Return (X, Y) of the center of cell containing provided text 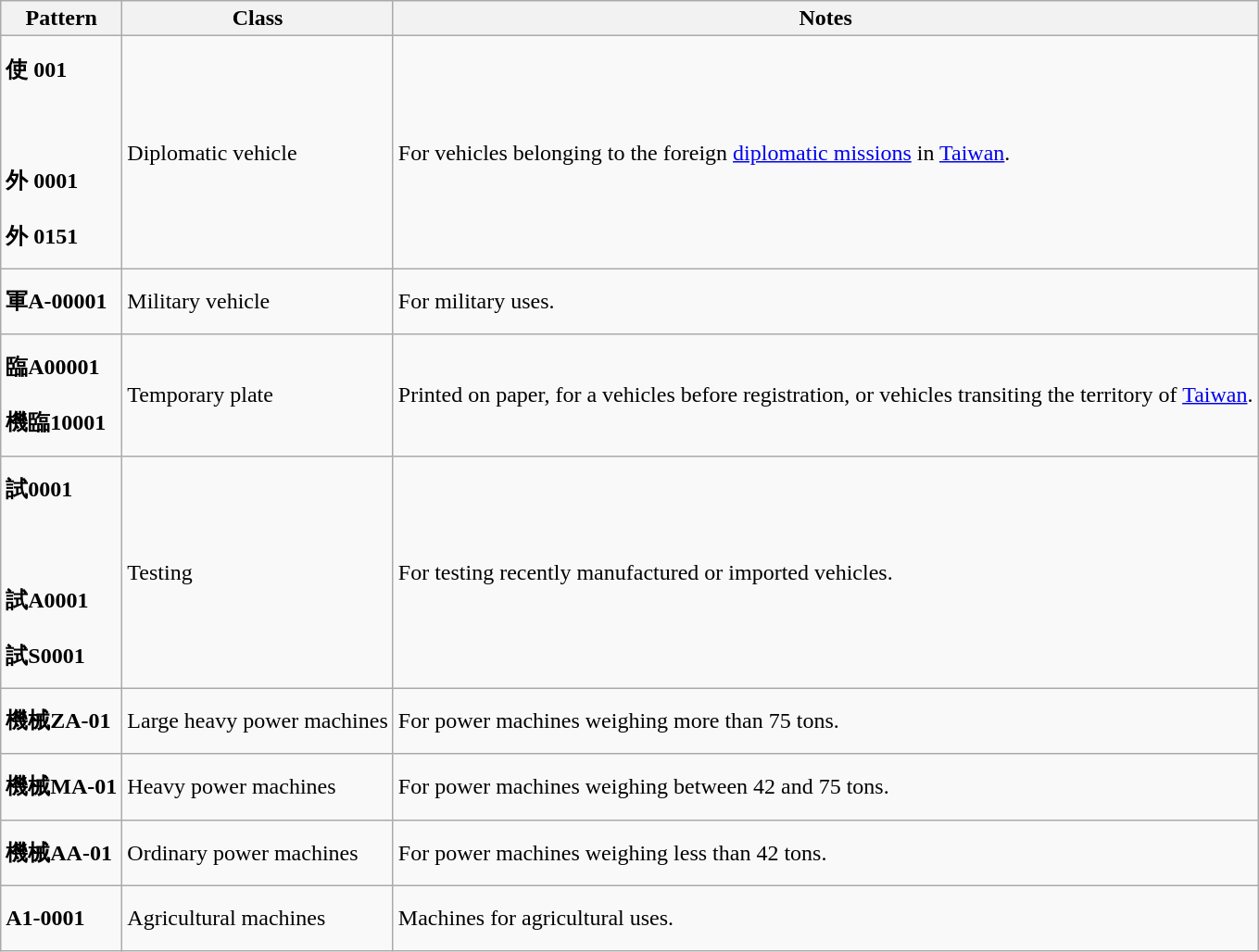
Temporary plate (258, 395)
試0001試A0001 試S0001 (61, 572)
Heavy power machines (258, 787)
Pattern (61, 19)
Diplomatic vehicle (258, 152)
Printed on paper, for a vehicles before registration, or vehicles transiting the territory of Taiwan. (825, 395)
For military uses. (825, 302)
Ordinary power machines (258, 852)
Military vehicle (258, 302)
機械AA-01 (61, 852)
For power machines weighing between 42 and 75 tons. (825, 787)
Agricultural machines (258, 919)
Class (258, 19)
使 001外 0001 外 0151 (61, 152)
For power machines weighing less than 42 tons. (825, 852)
Notes (825, 19)
軍A-00001 (61, 302)
For vehicles belonging to the foreign diplomatic missions in Taiwan. (825, 152)
機械ZA-01 (61, 720)
Testing (258, 572)
A1-0001 (61, 919)
Large heavy power machines (258, 720)
機械MA-01 (61, 787)
For testing recently manufactured or imported vehicles. (825, 572)
臨A00001機臨10001 (61, 395)
For power machines weighing more than 75 tons. (825, 720)
Machines for agricultural uses. (825, 919)
